Provide the (x, y) coordinate of the cell's center where the given text is located.  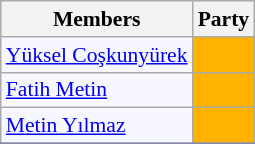
Fatih Metin (97, 90)
Yüksel Coşkunyürek (97, 55)
Metin Yılmaz (97, 126)
Members (97, 19)
Party (224, 19)
